Output the [X, Y] coordinate of the center of the cell containing the given text.  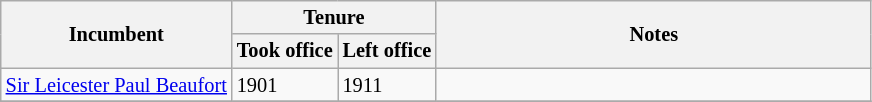
Left office [388, 51]
Incumbent [116, 34]
Notes [654, 34]
Tenure [334, 17]
1901 [285, 85]
1911 [388, 85]
Took office [285, 51]
Sir Leicester Paul Beaufort [116, 85]
